Detect which cell encompasses the target text, then output its (X, Y) center coordinate. 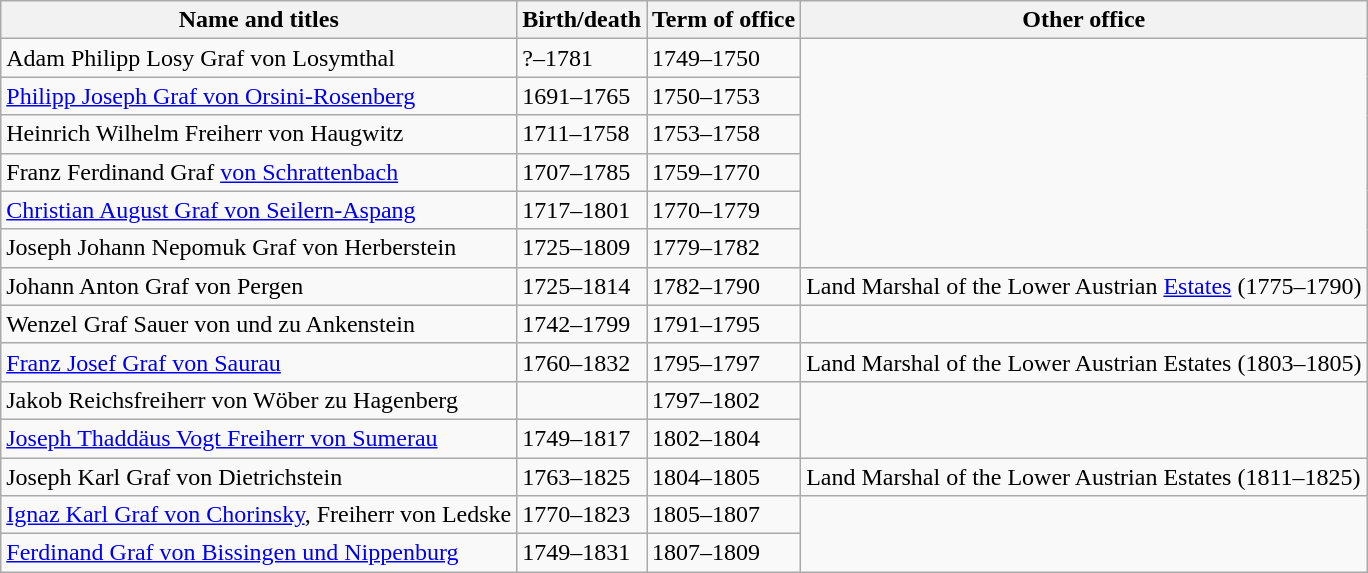
Birth/death (582, 20)
1753–1758 (724, 134)
1725–1809 (582, 248)
Name and titles (259, 20)
Heinrich Wilhelm Freiherr von Haugwitz (259, 134)
1802–1804 (724, 438)
1779–1782 (724, 248)
Adam Philipp Losy Graf von Losymthal (259, 58)
Johann Anton Graf von Pergen (259, 286)
Land Marshal of the Lower Austrian Estates (1775–1790) (1084, 286)
Ferdinand Graf von Bissingen und Nippenburg (259, 553)
Joseph Thaddäus Vogt Freiherr von Sumerau (259, 438)
1804–1805 (724, 477)
1749–1750 (724, 58)
1807–1809 (724, 553)
1691–1765 (582, 96)
1759–1770 (724, 172)
1805–1807 (724, 515)
1791–1795 (724, 324)
Wenzel Graf Sauer von und zu Ankenstein (259, 324)
1711–1758 (582, 134)
1770–1779 (724, 210)
1749–1817 (582, 438)
Jakob Reichsfreiherr von Wöber zu Hagenberg (259, 400)
1763–1825 (582, 477)
1750–1753 (724, 96)
Land Marshal of the Lower Austrian Estates (1811–1825) (1084, 477)
Joseph Johann Nepomuk Graf von Herberstein (259, 248)
Land Marshal of the Lower Austrian Estates (1803–1805) (1084, 362)
1749–1831 (582, 553)
1742–1799 (582, 324)
1797–1802 (724, 400)
Joseph Karl Graf von Dietrichstein (259, 477)
Philipp Joseph Graf von Orsini-Rosenberg (259, 96)
Franz Josef Graf von Saurau (259, 362)
1795–1797 (724, 362)
1760–1832 (582, 362)
1717–1801 (582, 210)
Franz Ferdinand Graf von Schrattenbach (259, 172)
Other office (1084, 20)
1725–1814 (582, 286)
1707–1785 (582, 172)
1770–1823 (582, 515)
Ignaz Karl Graf von Chorinsky, Freiherr von Ledske (259, 515)
1782–1790 (724, 286)
Christian August Graf von Seilern-Aspang (259, 210)
?–1781 (582, 58)
Term of office (724, 20)
